Search for the cell housing the specified text and yield its (X, Y) center coordinate. 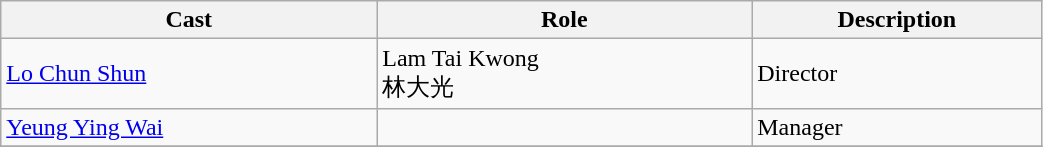
Cast (189, 20)
Lo Chun Shun (189, 74)
Yeung Ying Wai (189, 127)
Director (897, 74)
Manager (897, 127)
Description (897, 20)
Lam Tai Kwong林大光 (564, 74)
Role (564, 20)
